Extract the [x, y] coordinate from the center of the cell holding the provided text.  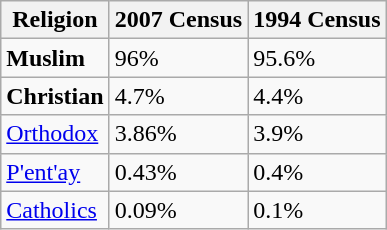
3.86% [178, 134]
3.9% [317, 134]
2007 Census [178, 20]
Catholics [55, 210]
95.6% [317, 58]
P'ent'ay [55, 172]
0.1% [317, 210]
Religion [55, 20]
4.7% [178, 96]
96% [178, 58]
Orthodox [55, 134]
Christian [55, 96]
0.4% [317, 172]
Muslim [55, 58]
0.09% [178, 210]
1994 Census [317, 20]
0.43% [178, 172]
4.4% [317, 96]
